Output the [x, y] coordinate of the center of the cell containing the given text.  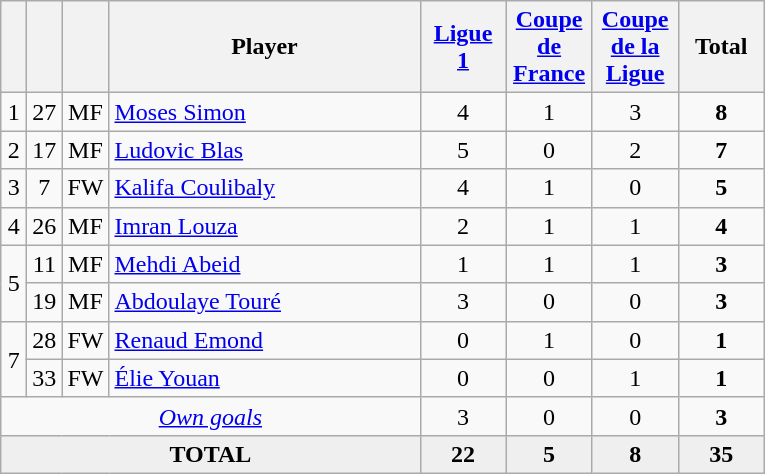
Player [264, 47]
Total [721, 47]
11 [44, 264]
Abdoulaye Touré [264, 302]
Coupe de France [549, 47]
17 [44, 150]
35 [721, 454]
26 [44, 226]
Imran Louza [264, 226]
Ludovic Blas [264, 150]
Ligue 1 [463, 47]
33 [44, 378]
22 [463, 454]
19 [44, 302]
Élie Youan [264, 378]
Own goals [210, 416]
28 [44, 340]
Moses Simon [264, 112]
Mehdi Abeid [264, 264]
27 [44, 112]
Kalifa Coulibaly [264, 188]
TOTAL [210, 454]
Renaud Emond [264, 340]
Coupe de la Ligue [635, 47]
